Pinpoint the cell where the given text exists, returning its [X, Y] midpoint coordinate. 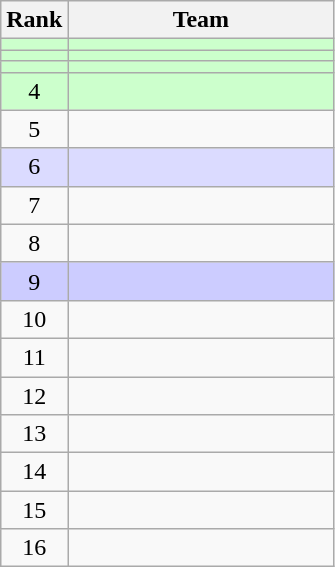
15 [34, 510]
13 [34, 434]
4 [34, 91]
11 [34, 357]
Team [201, 20]
Rank [34, 20]
7 [34, 205]
6 [34, 167]
16 [34, 548]
10 [34, 319]
12 [34, 395]
9 [34, 281]
5 [34, 129]
8 [34, 243]
14 [34, 472]
